Identify which cell holds the provided text, then report its [x, y] central coordinate. 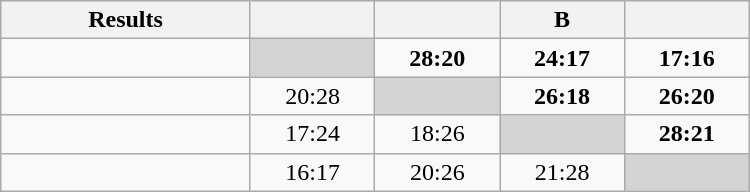
17:24 [312, 134]
26:18 [562, 96]
26:20 [686, 96]
21:28 [562, 172]
Results [126, 20]
20:28 [312, 96]
28:20 [438, 58]
17:16 [686, 58]
18:26 [438, 134]
16:17 [312, 172]
20:26 [438, 172]
24:17 [562, 58]
B [562, 20]
28:21 [686, 134]
